Provide the (x, y) coordinate of the cell's center where the given text is located.  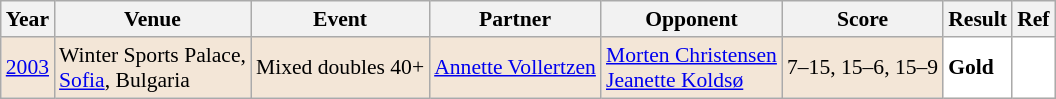
Year (28, 19)
Gold (978, 68)
Event (340, 19)
Venue (152, 19)
Annette Vollertzen (515, 68)
Partner (515, 19)
Morten Christensen Jeanette Koldsø (692, 68)
7–15, 15–6, 15–9 (862, 68)
Result (978, 19)
Opponent (692, 19)
Ref (1033, 19)
Mixed doubles 40+ (340, 68)
Score (862, 19)
Winter Sports Palace,Sofia, Bulgaria (152, 68)
2003 (28, 68)
